Detect which cell encompasses the target text, then output its (x, y) center coordinate. 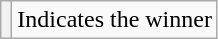
Indicates the winner (115, 20)
